Search for the cell housing the specified text and yield its (X, Y) center coordinate. 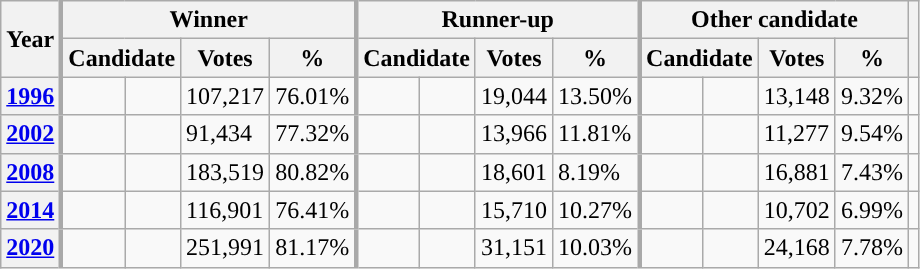
7.78% (872, 248)
8.19% (596, 172)
13,966 (514, 134)
13.50% (596, 96)
6.99% (872, 210)
77.32% (314, 134)
9.54% (872, 134)
107,217 (226, 96)
2020 (32, 248)
10,702 (796, 210)
251,991 (226, 248)
2008 (32, 172)
Other candidate (774, 20)
Winner (208, 20)
24,168 (796, 248)
76.01% (314, 96)
2002 (32, 134)
16,881 (796, 172)
Runner-up (498, 20)
18,601 (514, 172)
91,434 (226, 134)
10.27% (596, 210)
15,710 (514, 210)
19,044 (514, 96)
80.82% (314, 172)
11.81% (596, 134)
76.41% (314, 210)
116,901 (226, 210)
183,519 (226, 172)
10.03% (596, 248)
81.17% (314, 248)
Year (32, 39)
31,151 (514, 248)
2014 (32, 210)
13,148 (796, 96)
11,277 (796, 134)
7.43% (872, 172)
1996 (32, 96)
9.32% (872, 96)
